Extract the (X, Y) coordinate from the center of the cell holding the provided text.  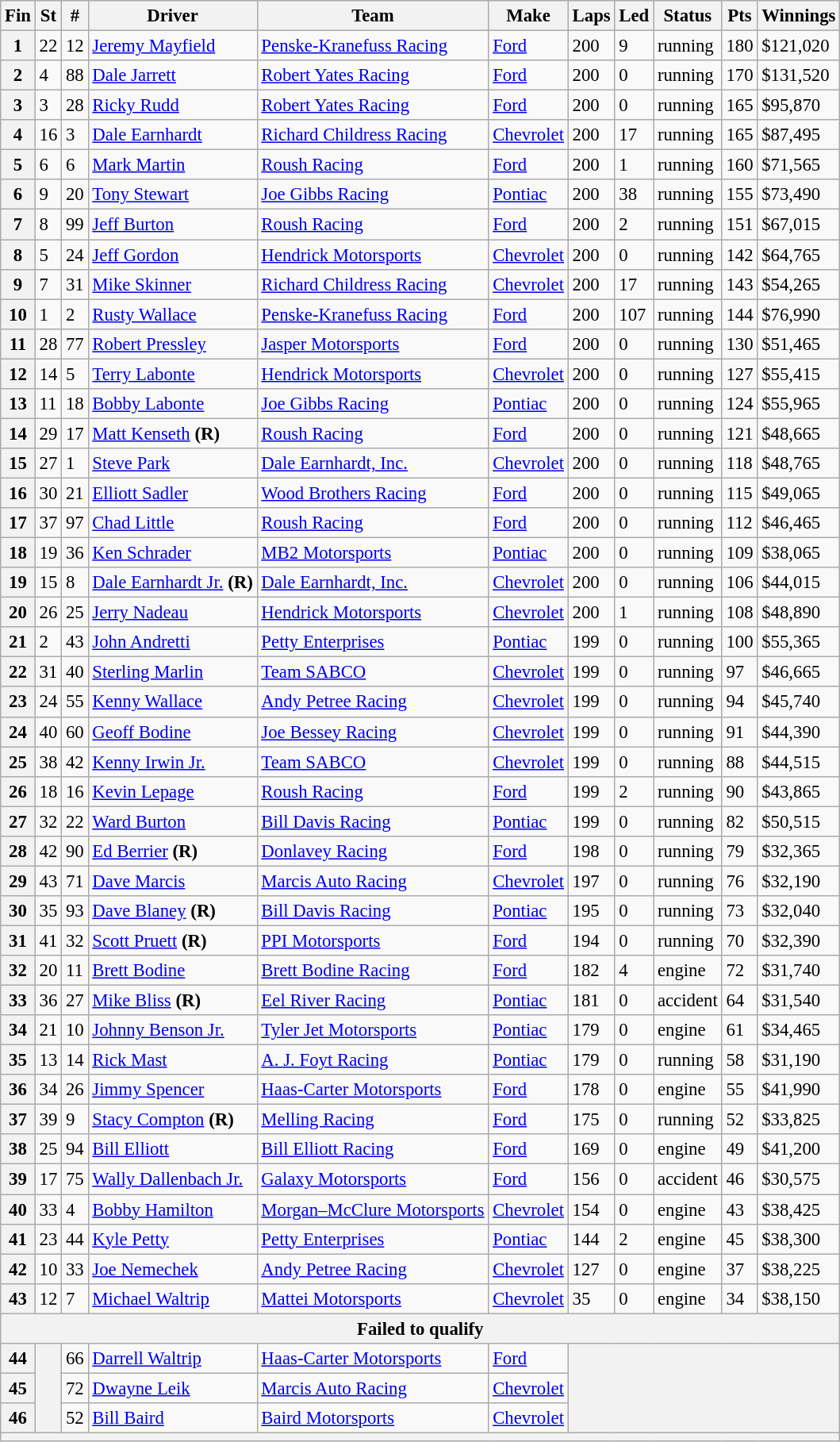
Jimmy Spencer (173, 1090)
$64,765 (799, 255)
182 (592, 971)
Chad Little (173, 523)
Kyle Petty (173, 1239)
Dwayne Leik (173, 1388)
Mike Bliss (R) (173, 1001)
Bobby Hamilton (173, 1209)
170 (739, 75)
Brett Bodine (173, 971)
130 (739, 344)
106 (739, 583)
121 (739, 433)
$87,495 (799, 135)
Scott Pruett (R) (173, 940)
Mike Skinner (173, 284)
76 (739, 881)
Johnny Benson Jr. (173, 1030)
75 (75, 1179)
181 (592, 1001)
Mattei Motorsports (373, 1298)
82 (739, 821)
$44,515 (799, 762)
Dale Earnhardt (173, 135)
64 (739, 1001)
$48,890 (799, 613)
Steve Park (173, 463)
Rick Mast (173, 1060)
$45,740 (799, 702)
$48,665 (799, 433)
Bill Elliott Racing (373, 1150)
Bill Baird (173, 1418)
Pts (739, 16)
Geoff Bodine (173, 732)
124 (739, 404)
Sterling Marlin (173, 672)
$67,015 (799, 225)
Jeff Gordon (173, 255)
$34,465 (799, 1030)
$44,015 (799, 583)
178 (592, 1090)
Brett Bodine Racing (373, 971)
60 (75, 732)
$41,200 (799, 1150)
73 (739, 911)
118 (739, 463)
Winnings (799, 16)
143 (739, 284)
93 (75, 911)
Make (528, 16)
$54,265 (799, 284)
$121,020 (799, 46)
$71,565 (799, 165)
$51,465 (799, 344)
$32,365 (799, 852)
Joe Nemechek (173, 1269)
112 (739, 523)
195 (592, 911)
$49,065 (799, 493)
Mark Martin (173, 165)
100 (739, 642)
$38,065 (799, 553)
Eel River Racing (373, 1001)
# (75, 16)
$50,515 (799, 821)
Kenny Wallace (173, 702)
Wood Brothers Racing (373, 493)
Jerry Nadeau (173, 613)
Kenny Irwin Jr. (173, 762)
194 (592, 940)
198 (592, 852)
156 (592, 1179)
$44,390 (799, 732)
Status (688, 16)
PPI Motorsports (373, 940)
Led (635, 16)
$48,765 (799, 463)
151 (739, 225)
107 (635, 314)
Michael Waltrip (173, 1298)
$32,190 (799, 881)
58 (739, 1060)
Bill Elliott (173, 1150)
Melling Racing (373, 1120)
MB2 Motorsports (373, 553)
Wally Dallenbach Jr. (173, 1179)
Ken Schrader (173, 553)
$95,870 (799, 106)
$41,990 (799, 1090)
Fin (18, 16)
$55,965 (799, 404)
Dave Marcis (173, 881)
$38,150 (799, 1298)
Dale Earnhardt Jr. (R) (173, 583)
Robert Pressley (173, 344)
$32,390 (799, 940)
$38,300 (799, 1239)
49 (739, 1150)
Ward Burton (173, 821)
$76,990 (799, 314)
91 (739, 732)
$46,665 (799, 672)
$43,865 (799, 791)
66 (75, 1359)
Ed Berrier (R) (173, 852)
Stacy Compton (R) (173, 1120)
Terry Labonte (173, 374)
Darrell Waltrip (173, 1359)
Bobby Labonte (173, 404)
Ricky Rudd (173, 106)
$131,520 (799, 75)
160 (739, 165)
109 (739, 553)
$31,190 (799, 1060)
77 (75, 344)
St (48, 16)
197 (592, 881)
Elliott Sadler (173, 493)
$38,225 (799, 1269)
$73,490 (799, 194)
169 (592, 1150)
Baird Motorsports (373, 1418)
Jasper Motorsports (373, 344)
79 (739, 852)
Dale Jarrett (173, 75)
Rusty Wallace (173, 314)
Kevin Lepage (173, 791)
Jeff Burton (173, 225)
Jeremy Mayfield (173, 46)
Dave Blaney (R) (173, 911)
70 (739, 940)
A. J. Foyt Racing (373, 1060)
$30,575 (799, 1179)
155 (739, 194)
$31,740 (799, 971)
$38,425 (799, 1209)
$55,365 (799, 642)
Tyler Jet Motorsports (373, 1030)
Laps (592, 16)
Morgan–McClure Motorsports (373, 1209)
108 (739, 613)
Donlavey Racing (373, 852)
John Andretti (173, 642)
175 (592, 1120)
$31,540 (799, 1001)
154 (592, 1209)
Galaxy Motorsports (373, 1179)
Matt Kenseth (R) (173, 433)
61 (739, 1030)
71 (75, 881)
Driver (173, 16)
Failed to qualify (420, 1329)
Joe Bessey Racing (373, 732)
$46,465 (799, 523)
$32,040 (799, 911)
Team (373, 16)
$33,825 (799, 1120)
99 (75, 225)
180 (739, 46)
115 (739, 493)
142 (739, 255)
$55,415 (799, 374)
Tony Stewart (173, 194)
